Find where the given text appears and provide that cell's center as [X, Y] coordinate. 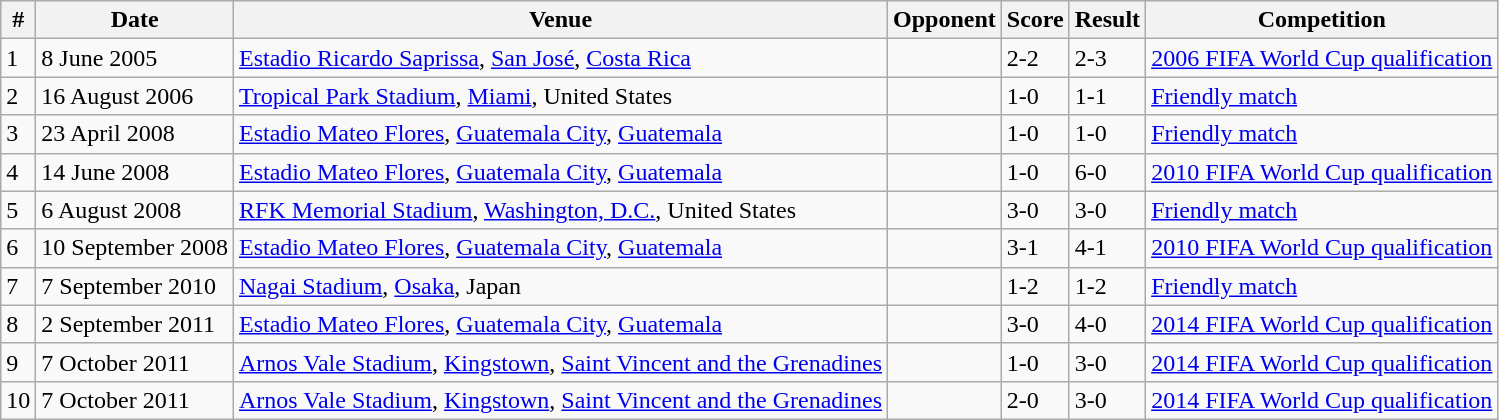
Nagai Stadium, Osaka, Japan [561, 286]
16 August 2006 [135, 96]
7 September 2010 [135, 286]
Score [1035, 20]
1 [18, 58]
Opponent [945, 20]
2-2 [1035, 58]
2-3 [1107, 58]
9 [18, 362]
4-0 [1107, 324]
Estadio Ricardo Saprissa, San José, Costa Rica [561, 58]
RFK Memorial Stadium, Washington, D.C., United States [561, 210]
10 September 2008 [135, 248]
3-1 [1035, 248]
8 June 2005 [135, 58]
8 [18, 324]
# [18, 20]
Competition [1322, 20]
23 April 2008 [135, 134]
14 June 2008 [135, 172]
6 [18, 248]
7 [18, 286]
Date [135, 20]
2-0 [1035, 400]
3 [18, 134]
4-1 [1107, 248]
Result [1107, 20]
1-1 [1107, 96]
5 [18, 210]
10 [18, 400]
6-0 [1107, 172]
Venue [561, 20]
2006 FIFA World Cup qualification [1322, 58]
4 [18, 172]
6 August 2008 [135, 210]
2 [18, 96]
Tropical Park Stadium, Miami, United States [561, 96]
2 September 2011 [135, 324]
